From the cell containing the given text, extract its center point as (x, y) coordinate. 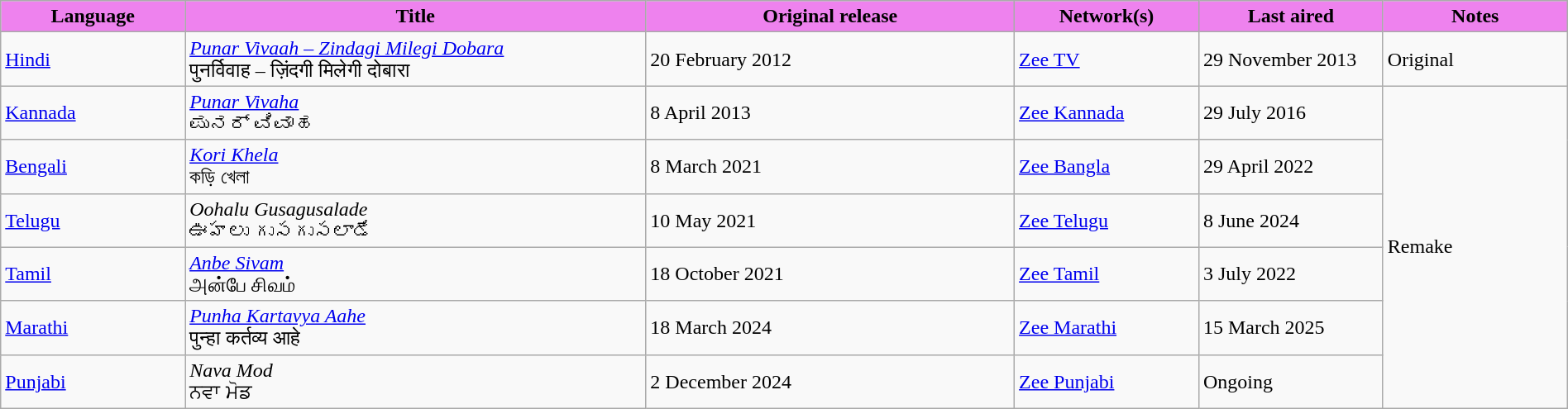
Notes (1475, 17)
20 February 2012 (830, 59)
Tamil (93, 274)
Telugu (93, 220)
Kannada (93, 112)
Zee Telugu (1107, 220)
18 March 2024 (830, 327)
Remake (1475, 247)
Zee Bangla (1107, 167)
29 April 2022 (1290, 167)
Network(s) (1107, 17)
29 November 2013 (1290, 59)
Title (415, 17)
Zee Marathi (1107, 327)
Zee TV (1107, 59)
2 December 2024 (830, 382)
Punjabi (93, 382)
Last aired (1290, 17)
10 May 2021 (830, 220)
Kori Khela কড়ি খেলা (415, 167)
15 March 2025 (1290, 327)
Zee Kannada (1107, 112)
Punar Vivaha ಪುನರ್ ವಿವಾಹ (415, 112)
8 March 2021 (830, 167)
29 July 2016 (1290, 112)
Oohalu Gusagusalade ఊహలు గుసగుసలాడే (415, 220)
Bengali (93, 167)
Original release (830, 17)
Anbe Sivam அன்பே சிவம் (415, 274)
8 April 2013 (830, 112)
Punha Kartavya Aahe पुन्हा कर्तव्य आहे (415, 327)
Hindi (93, 59)
Zee Punjabi (1107, 382)
Original (1475, 59)
Language (93, 17)
18 October 2021 (830, 274)
3 July 2022 (1290, 274)
Ongoing (1290, 382)
Punar Vivaah – Zindagi Milegi Dobara पुनर्विवाह – ज़िंदगी मिलेगी दोबारा (415, 59)
Zee Tamil (1107, 274)
Nava Mod ਨਵਾ ਮੋਡ (415, 382)
Marathi (93, 327)
8 June 2024 (1290, 220)
